Search for the cell housing the specified text and yield its (x, y) center coordinate. 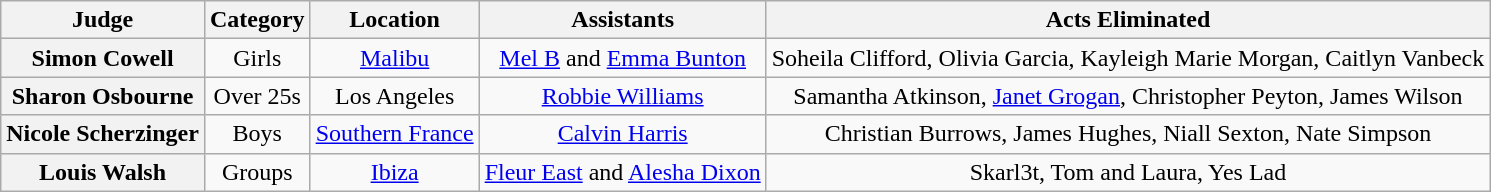
Category (257, 20)
Judge (103, 20)
Calvin Harris (622, 134)
Over 25s (257, 96)
Acts Eliminated (1128, 20)
Mel B and Emma Bunton (622, 58)
Ibiza (394, 172)
Nicole Scherzinger (103, 134)
Sharon Osbourne (103, 96)
Boys (257, 134)
Malibu (394, 58)
Groups (257, 172)
Southern France (394, 134)
Samantha Atkinson, Janet Grogan, Christopher Peyton, James Wilson (1128, 96)
Skarl3t, Tom and Laura, Yes Lad (1128, 172)
Location (394, 20)
Los Angeles (394, 96)
Girls (257, 58)
Simon Cowell (103, 58)
Robbie Williams (622, 96)
Fleur East and Alesha Dixon (622, 172)
Louis Walsh (103, 172)
Assistants (622, 20)
Christian Burrows, James Hughes, Niall Sexton, Nate Simpson (1128, 134)
Soheila Clifford, Olivia Garcia, Kayleigh Marie Morgan, Caitlyn Vanbeck (1128, 58)
